From the cell containing the given text, extract its center point as [x, y] coordinate. 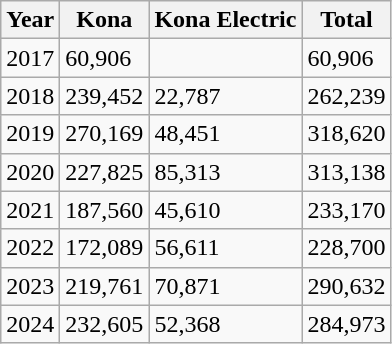
270,169 [104, 134]
45,610 [226, 210]
Kona [104, 20]
2021 [30, 210]
239,452 [104, 96]
227,825 [104, 172]
228,700 [346, 248]
262,239 [346, 96]
2022 [30, 248]
52,368 [226, 324]
2020 [30, 172]
2024 [30, 324]
284,973 [346, 324]
313,138 [346, 172]
172,089 [104, 248]
56,611 [226, 248]
Total [346, 20]
Kona Electric [226, 20]
2023 [30, 286]
85,313 [226, 172]
70,871 [226, 286]
187,560 [104, 210]
22,787 [226, 96]
2019 [30, 134]
2017 [30, 58]
2018 [30, 96]
Year [30, 20]
318,620 [346, 134]
290,632 [346, 286]
48,451 [226, 134]
232,605 [104, 324]
233,170 [346, 210]
219,761 [104, 286]
